Provide the (X, Y) coordinate of the cell's center where the given text is located.  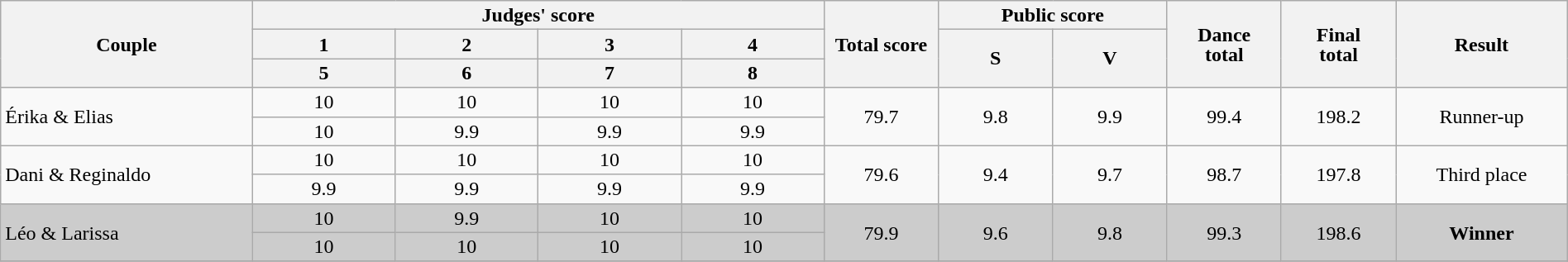
Dancetotal (1224, 45)
99.3 (1224, 232)
198.2 (1338, 117)
Total score (881, 45)
198.6 (1338, 232)
98.7 (1224, 174)
Runner-up (1482, 117)
197.8 (1338, 174)
9.6 (996, 232)
1 (324, 45)
9.7 (1110, 174)
Dani & Reginaldo (127, 174)
79.7 (881, 117)
3 (610, 45)
2 (466, 45)
S (996, 59)
79.9 (881, 232)
Finaltotal (1338, 45)
7 (610, 73)
Judges' score (538, 15)
Public score (1054, 15)
Winner (1482, 232)
Result (1482, 45)
99.4 (1224, 117)
4 (753, 45)
5 (324, 73)
6 (466, 73)
79.6 (881, 174)
Third place (1482, 174)
Érika & Elias (127, 117)
Léo & Larissa (127, 232)
Couple (127, 45)
9.4 (996, 174)
V (1110, 59)
8 (753, 73)
